Detect which cell encompasses the target text, then output its (X, Y) center coordinate. 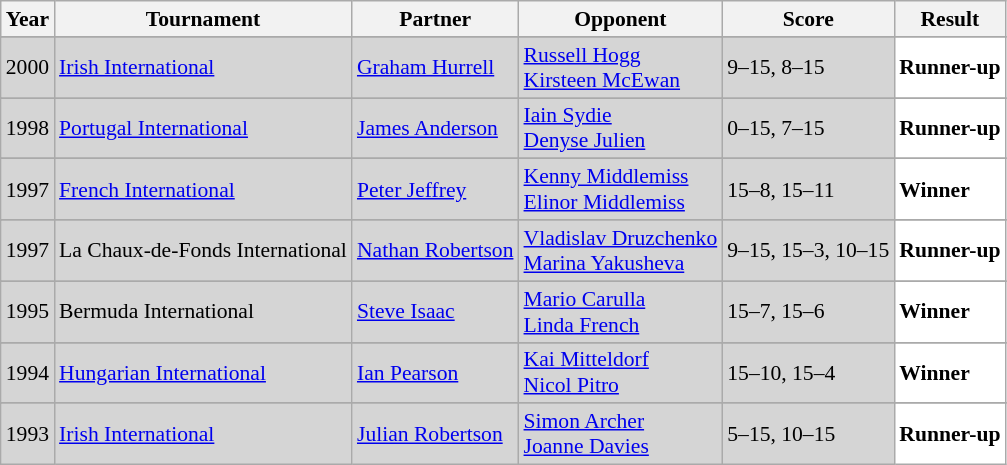
Partner (436, 19)
James Anderson (436, 128)
Vladislav Druzchenko Marina Yakusheva (621, 250)
15–7, 15–6 (808, 312)
9–15, 15–3, 10–15 (808, 250)
9–15, 8–15 (808, 68)
Bermuda International (203, 312)
0–15, 7–15 (808, 128)
Opponent (621, 19)
Iain Sydie Denyse Julien (621, 128)
Year (28, 19)
5–15, 10–15 (808, 434)
Russell Hogg Kirsteen McEwan (621, 68)
Result (950, 19)
15–10, 15–4 (808, 372)
Ian Pearson (436, 372)
Kenny Middlemiss Elinor Middlemiss (621, 190)
2000 (28, 68)
Hungarian International (203, 372)
Tournament (203, 19)
Portugal International (203, 128)
Peter Jeffrey (436, 190)
15–8, 15–11 (808, 190)
1994 (28, 372)
Score (808, 19)
Mario Carulla Linda French (621, 312)
1995 (28, 312)
Simon Archer Joanne Davies (621, 434)
1998 (28, 128)
Graham Hurrell (436, 68)
1993 (28, 434)
Kai Mitteldorf Nicol Pitro (621, 372)
Steve Isaac (436, 312)
Nathan Robertson (436, 250)
Julian Robertson (436, 434)
La Chaux-de-Fonds International (203, 250)
French International (203, 190)
